Determine the (X, Y) coordinate at the center of the cell enclosing the given text.  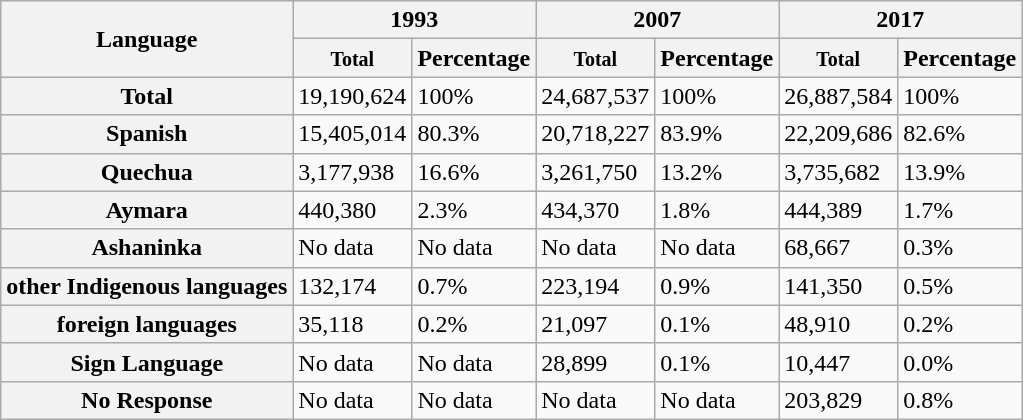
3,735,682 (838, 172)
3,261,750 (596, 172)
1993 (414, 20)
2.3% (474, 210)
other Indigenous languages (147, 286)
No Response (147, 400)
82.6% (960, 134)
Quechua (147, 172)
16.6% (474, 172)
3,177,938 (352, 172)
132,174 (352, 286)
19,190,624 (352, 96)
Ashaninka (147, 248)
440,380 (352, 210)
0.5% (960, 286)
0.8% (960, 400)
20,718,227 (596, 134)
Aymara (147, 210)
Sign Language (147, 362)
80.3% (474, 134)
26,887,584 (838, 96)
35,118 (352, 324)
0.7% (474, 286)
10,447 (838, 362)
foreign languages (147, 324)
48,910 (838, 324)
15,405,014 (352, 134)
13.2% (717, 172)
28,899 (596, 362)
203,829 (838, 400)
21,097 (596, 324)
22,209,686 (838, 134)
2017 (900, 20)
0.0% (960, 362)
24,687,537 (596, 96)
Spanish (147, 134)
141,350 (838, 286)
2007 (658, 20)
68,667 (838, 248)
Language (147, 39)
13.9% (960, 172)
0.9% (717, 286)
434,370 (596, 210)
444,389 (838, 210)
0.3% (960, 248)
1.7% (960, 210)
223,194 (596, 286)
83.9% (717, 134)
1.8% (717, 210)
